Return the [x, y] coordinate for the center point of the cell that contains the specified text.  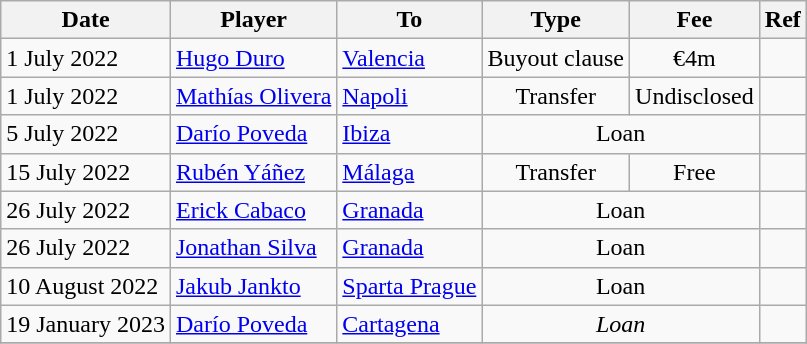
Málaga [410, 172]
Type [556, 20]
Ibiza [410, 134]
Fee [695, 20]
15 July 2022 [86, 172]
Mathías Olivera [253, 96]
5 July 2022 [86, 134]
Jonathan Silva [253, 248]
Buyout clause [556, 58]
Jakub Jankto [253, 286]
Player [253, 20]
Sparta Prague [410, 286]
Date [86, 20]
€4m [695, 58]
Erick Cabaco [253, 210]
Cartagena [410, 324]
Rubén Yáñez [253, 172]
Undisclosed [695, 96]
19 January 2023 [86, 324]
Free [695, 172]
10 August 2022 [86, 286]
Napoli [410, 96]
To [410, 20]
Hugo Duro [253, 58]
Valencia [410, 58]
Ref [782, 20]
